Find where the given text appears and provide that cell's center as (x, y) coordinate. 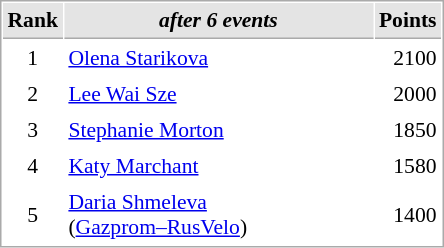
4 (32, 165)
Katy Marchant (218, 165)
3 (32, 129)
Stephanie Morton (218, 129)
2 (32, 93)
Rank (32, 21)
1580 (408, 165)
after 6 events (218, 21)
Lee Wai Sze (218, 93)
1400 (408, 214)
1 (32, 57)
Daria Shmeleva(Gazprom–RusVelo) (218, 214)
2000 (408, 93)
1850 (408, 129)
5 (32, 214)
Points (408, 21)
2100 (408, 57)
Olena Starikova (218, 57)
